Return [X, Y] of the center of cell containing provided text 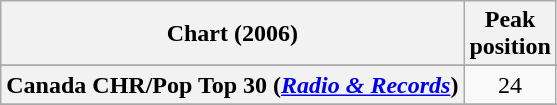
Canada CHR/Pop Top 30 (Radio & Records) [232, 85]
Chart (2006) [232, 34]
Peakposition [510, 34]
24 [510, 85]
